Pinpoint the cell where the given text exists, returning its (x, y) midpoint coordinate. 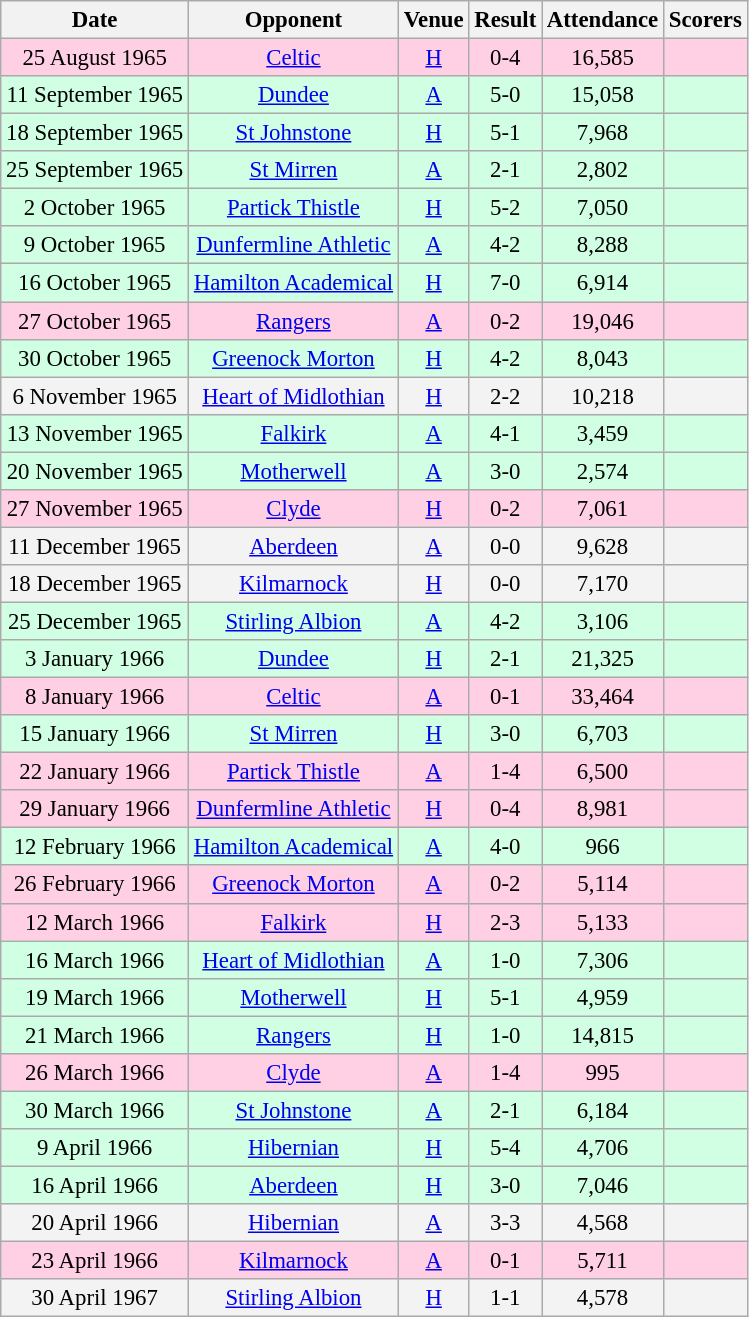
21,325 (603, 659)
4,959 (603, 997)
7-0 (506, 283)
21 March 1966 (95, 1035)
27 October 1965 (95, 321)
Scorers (705, 20)
20 April 1966 (95, 1223)
12 March 1966 (95, 922)
7,050 (603, 208)
18 December 1965 (95, 584)
3,459 (603, 433)
Result (506, 20)
9 October 1965 (95, 245)
966 (603, 847)
5-2 (506, 208)
6,914 (603, 283)
12 February 1966 (95, 847)
4,578 (603, 1298)
19,046 (603, 321)
25 August 1965 (95, 58)
995 (603, 1073)
16 April 1966 (95, 1185)
4-1 (506, 433)
16,585 (603, 58)
22 January 1966 (95, 772)
2,802 (603, 170)
8 January 1966 (95, 697)
8,288 (603, 245)
13 November 1965 (95, 433)
16 March 1966 (95, 960)
14,815 (603, 1035)
6,500 (603, 772)
23 April 1966 (95, 1261)
27 November 1965 (95, 509)
4-0 (506, 847)
5,711 (603, 1261)
Date (95, 20)
6,184 (603, 1110)
18 September 1965 (95, 133)
5-0 (506, 95)
26 February 1966 (95, 885)
2-2 (506, 396)
7,306 (603, 960)
3 January 1966 (95, 659)
19 March 1966 (95, 997)
7,046 (603, 1185)
16 October 1965 (95, 283)
10,218 (603, 396)
33,464 (603, 697)
25 September 1965 (95, 170)
15,058 (603, 95)
29 January 1966 (95, 809)
5,114 (603, 885)
7,061 (603, 509)
25 December 1965 (95, 621)
3,106 (603, 621)
Opponent (294, 20)
2,574 (603, 471)
2 October 1965 (95, 208)
7,170 (603, 584)
30 March 1966 (95, 1110)
8,981 (603, 809)
26 March 1966 (95, 1073)
5,133 (603, 922)
5-4 (506, 1148)
30 October 1965 (95, 358)
Attendance (603, 20)
3-3 (506, 1223)
9,628 (603, 546)
2-3 (506, 922)
Venue (434, 20)
4,706 (603, 1148)
11 December 1965 (95, 546)
1-1 (506, 1298)
20 November 1965 (95, 471)
15 January 1966 (95, 734)
8,043 (603, 358)
7,968 (603, 133)
11 September 1965 (95, 95)
30 April 1967 (95, 1298)
4,568 (603, 1223)
6 November 1965 (95, 396)
6,703 (603, 734)
9 April 1966 (95, 1148)
